Identify which cell holds the provided text, then report its [x, y] central coordinate. 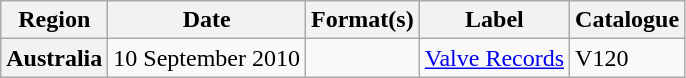
Region [54, 20]
Catalogue [628, 20]
Australia [54, 58]
V120 [628, 58]
Valve Records [494, 58]
Date [207, 20]
Label [494, 20]
10 September 2010 [207, 58]
Format(s) [363, 20]
